Search for the cell housing the specified text and yield its (x, y) center coordinate. 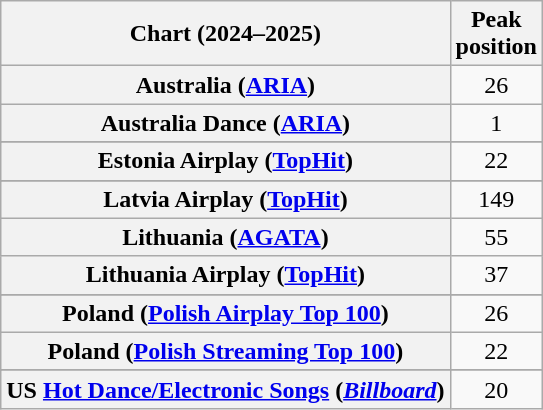
Peakposition (496, 34)
149 (496, 199)
Lithuania Airplay (TopHit) (226, 275)
Poland (Polish Airplay Top 100) (226, 313)
Lithuania (AGATA) (226, 237)
Chart (2024–2025) (226, 34)
Poland (Polish Streaming Top 100) (226, 351)
37 (496, 275)
55 (496, 237)
Australia (ARIA) (226, 85)
1 (496, 123)
US Hot Dance/Electronic Songs (Billboard) (226, 389)
Australia Dance (ARIA) (226, 123)
Estonia Airplay (TopHit) (226, 161)
Latvia Airplay (TopHit) (226, 199)
20 (496, 389)
